Find where the given text appears and provide that cell's center as (x, y) coordinate. 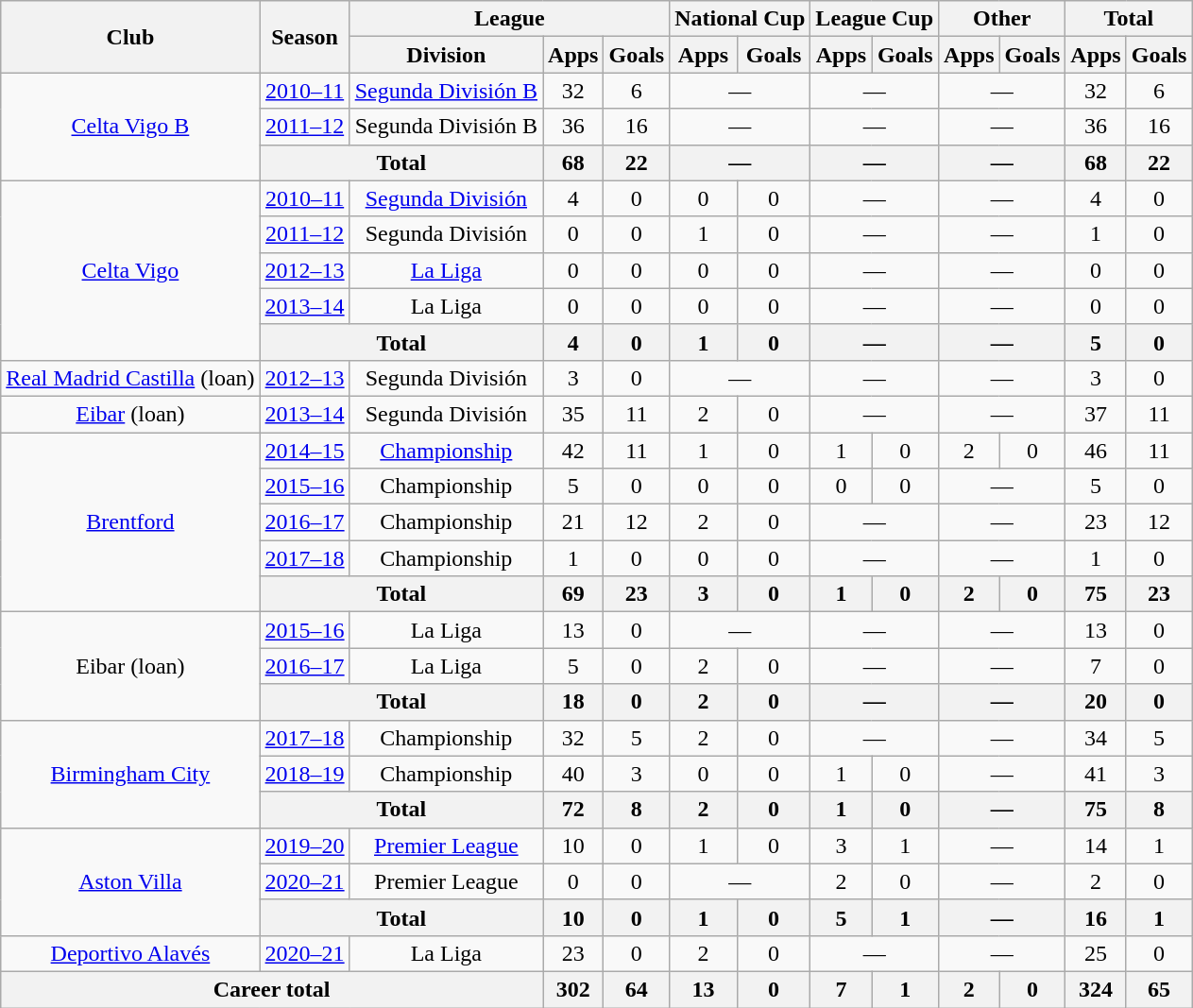
Birmingham City (130, 774)
72 (573, 810)
Other (1002, 19)
34 (1096, 738)
37 (1096, 414)
42 (573, 451)
41 (1096, 774)
65 (1159, 989)
35 (573, 414)
League Cup (875, 19)
14 (1096, 846)
Season (304, 37)
25 (1096, 953)
Aston Villa (130, 881)
Brentford (130, 522)
National Cup (741, 19)
Division (446, 55)
20 (1096, 702)
21 (573, 522)
40 (573, 774)
69 (573, 594)
Celta Vigo B (130, 127)
46 (1096, 451)
Career total (272, 989)
18 (573, 702)
Deportivo Alavés (130, 953)
302 (573, 989)
324 (1096, 989)
Club (130, 37)
2019–20 (304, 846)
2018–19 (304, 774)
League (510, 19)
Real Madrid Castilla (loan) (130, 378)
64 (637, 989)
Celta Vigo (130, 270)
2014–15 (304, 451)
